Detect which cell encompasses the target text, then output its [X, Y] center coordinate. 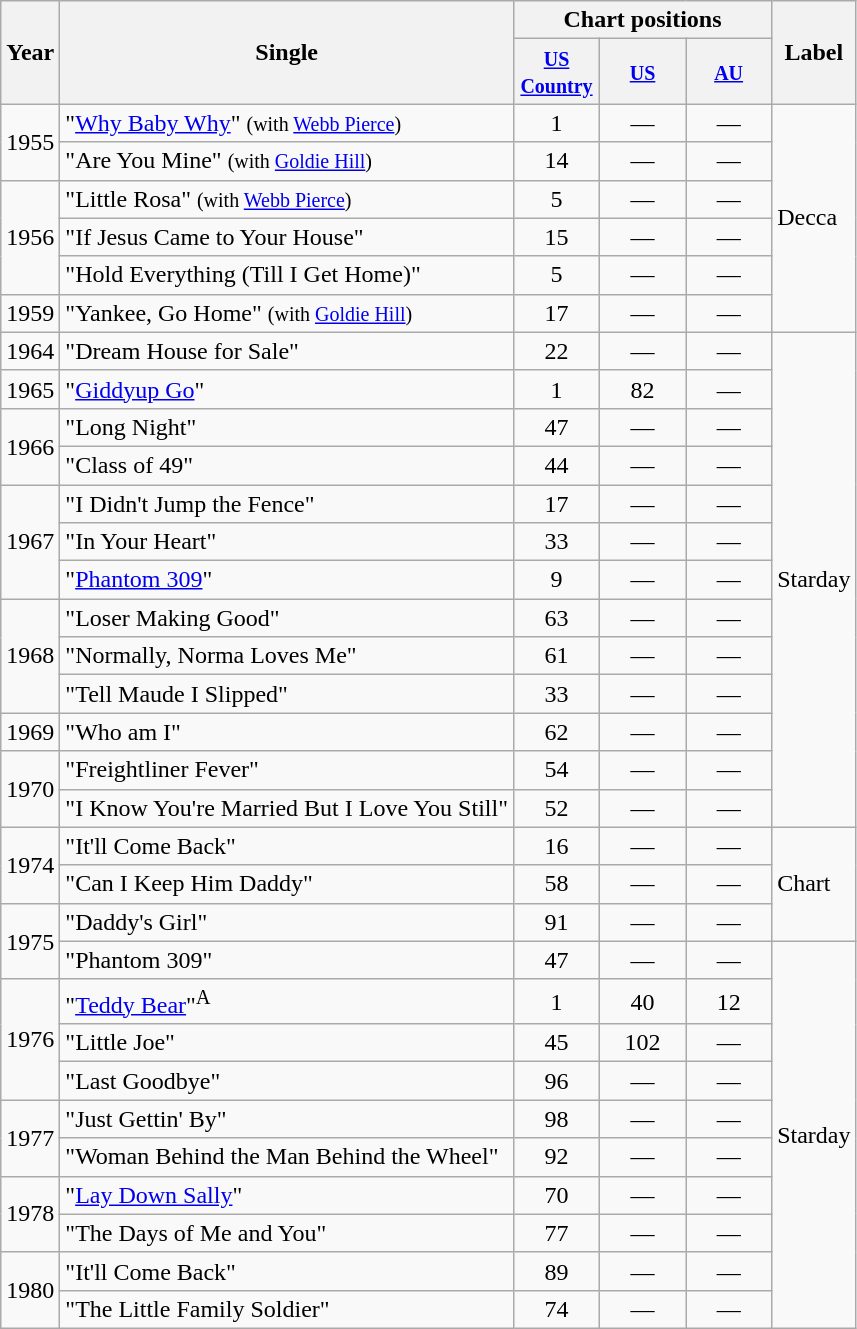
15 [556, 237]
"Long Night" [287, 427]
52 [556, 808]
"Last Goodbye" [287, 1081]
70 [556, 1195]
1975 [30, 941]
63 [556, 618]
"Daddy's Girl" [287, 922]
54 [556, 770]
Chart positions [642, 20]
40 [643, 1002]
Single [287, 52]
14 [556, 161]
16 [556, 846]
"In Your Heart" [287, 542]
"Can I Keep Him Daddy" [287, 884]
102 [643, 1043]
1970 [30, 789]
"Why Baby Why" (with Webb Pierce) [287, 123]
Decca [814, 218]
"Freightliner Fever" [287, 770]
1956 [30, 237]
1980 [30, 1290]
"Normally, Norma Loves Me" [287, 656]
82 [643, 389]
9 [556, 580]
"If Jesus Came to Your House" [287, 237]
"Giddyup Go" [287, 389]
"Are You Mine" (with Goldie Hill) [287, 161]
US Country [556, 72]
1967 [30, 541]
98 [556, 1119]
"Who am I" [287, 732]
"Just Gettin' By" [287, 1119]
"Yankee, Go Home" (with Goldie Hill) [287, 313]
1966 [30, 446]
"Dream House for Sale" [287, 351]
22 [556, 351]
"Teddy Bear"A [287, 1002]
"The Days of Me and You" [287, 1233]
1965 [30, 389]
Year [30, 52]
44 [556, 465]
"Little Joe" [287, 1043]
"I Didn't Jump the Fence" [287, 503]
89 [556, 1271]
US [643, 72]
62 [556, 732]
"Tell Maude I Slipped" [287, 694]
91 [556, 922]
AU [729, 72]
92 [556, 1157]
1974 [30, 865]
1969 [30, 732]
12 [729, 1002]
1959 [30, 313]
61 [556, 656]
"Little Rosa" (with Webb Pierce) [287, 199]
1976 [30, 1040]
"Hold Everything (Till I Get Home)" [287, 275]
45 [556, 1043]
1955 [30, 142]
"Loser Making Good" [287, 618]
"Class of 49" [287, 465]
77 [556, 1233]
"Woman Behind the Man Behind the Wheel" [287, 1157]
96 [556, 1081]
"The Little Family Soldier" [287, 1309]
1978 [30, 1214]
"I Know You're Married But I Love You Still" [287, 808]
"Lay Down Sally" [287, 1195]
58 [556, 884]
1977 [30, 1138]
Label [814, 52]
1968 [30, 656]
Chart [814, 884]
1964 [30, 351]
74 [556, 1309]
